Output the (X, Y) coordinate of the center of the cell containing the given text.  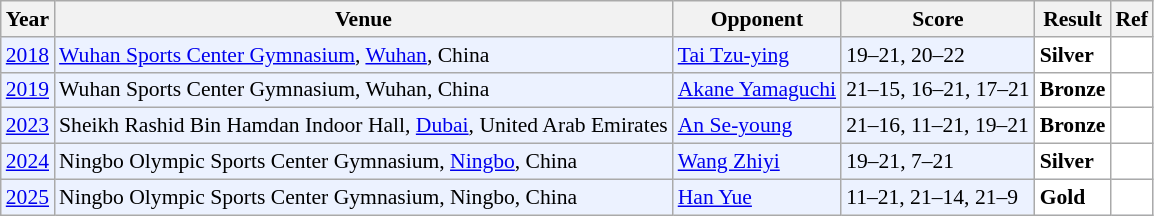
Year (28, 19)
Akane Yamaguchi (757, 90)
2023 (28, 126)
2019 (28, 90)
Result (1073, 19)
19–21, 7–21 (938, 162)
2018 (28, 55)
2025 (28, 197)
Score (938, 19)
Gold (1073, 197)
21–16, 11–21, 19–21 (938, 126)
2024 (28, 162)
Venue (364, 19)
Han Yue (757, 197)
11–21, 21–14, 21–9 (938, 197)
An Se-young (757, 126)
Tai Tzu-ying (757, 55)
Ref (1131, 19)
Wang Zhiyi (757, 162)
19–21, 20–22 (938, 55)
Opponent (757, 19)
Sheikh Rashid Bin Hamdan Indoor Hall, Dubai, United Arab Emirates (364, 126)
21–15, 16–21, 17–21 (938, 90)
